Determine the (x, y) coordinate at the center of the cell enclosing the given text.  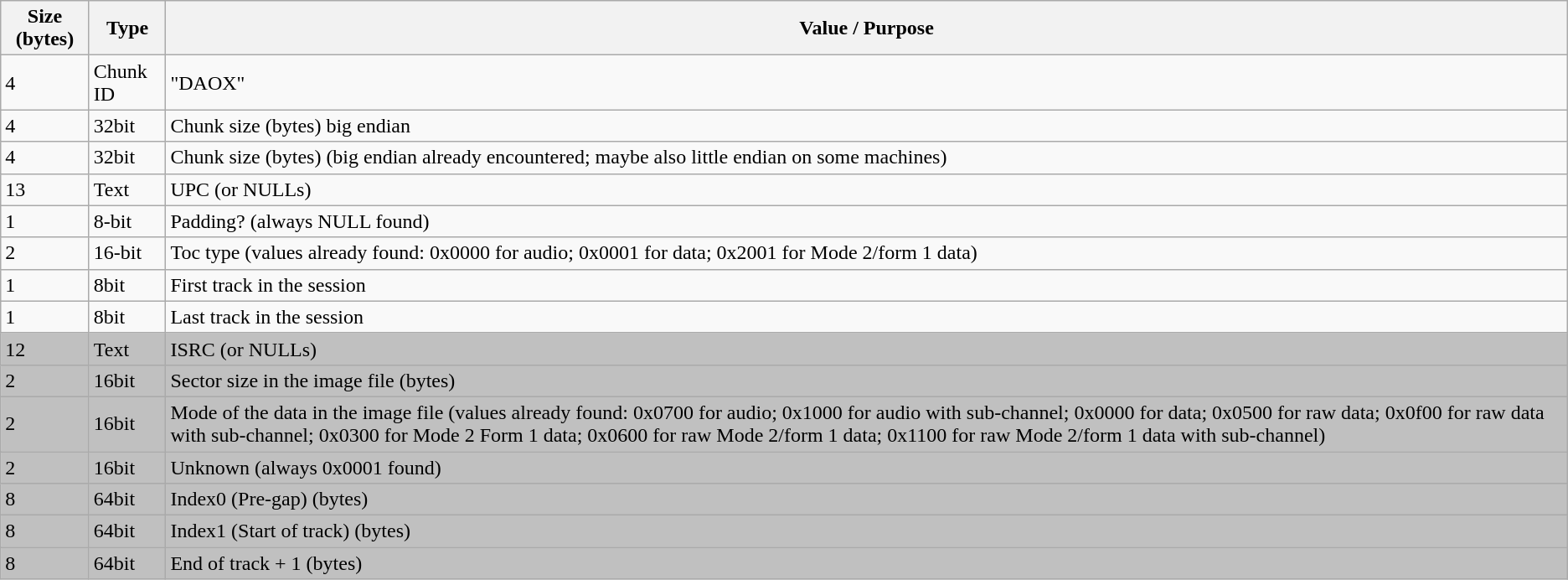
"DAOX" (866, 82)
Chunk ID (127, 82)
Last track in the session (866, 317)
Index0 (Pre-gap) (bytes) (866, 500)
Padding? (always NULL found) (866, 221)
Unknown (always 0x0001 found) (866, 467)
Index1 (Start of track) (bytes) (866, 531)
8-bit (127, 221)
Toc type (values already found: 0x0000 for audio; 0x0001 for data; 0x2001 for Mode 2/form 1 data) (866, 253)
End of track + 1 (bytes) (866, 563)
Sector size in the image file (bytes) (866, 381)
ISRC (or NULLs) (866, 349)
13 (45, 189)
Chunk size (bytes) big endian (866, 126)
Chunk size (bytes) (big endian already encountered; maybe also little endian on some machines) (866, 158)
12 (45, 349)
Size (bytes) (45, 28)
Type (127, 28)
First track in the session (866, 285)
16-bit (127, 253)
Value / Purpose (866, 28)
UPC (or NULLs) (866, 189)
